Identify which cell holds the provided text, then report its [X, Y] central coordinate. 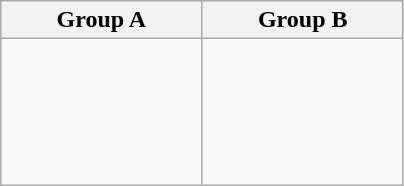
Group B [302, 20]
Group A [102, 20]
